Return the (X, Y) coordinate for the center point of the cell that contains the specified text.  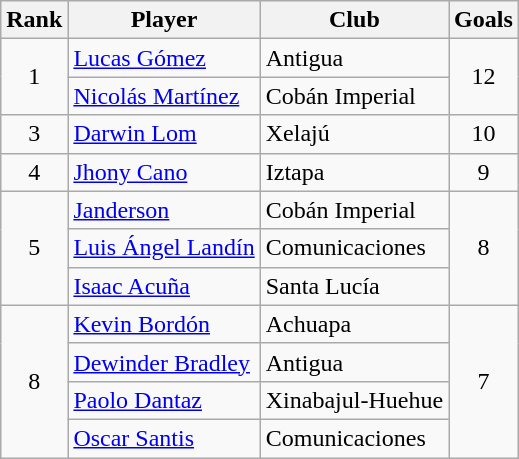
Club (354, 20)
Rank (34, 20)
Goals (484, 20)
Paolo Dantaz (164, 400)
Santa Lucía (354, 286)
3 (34, 134)
12 (484, 77)
10 (484, 134)
Nicolás Martínez (164, 96)
Player (164, 20)
Darwin Lom (164, 134)
Oscar Santis (164, 438)
Dewinder Bradley (164, 362)
Kevin Bordón (164, 324)
Lucas Gómez (164, 58)
Achuapa (354, 324)
Xinabajul-Huehue (354, 400)
Isaac Acuña (164, 286)
Xelajú (354, 134)
9 (484, 172)
Iztapa (354, 172)
Luis Ángel Landín (164, 248)
7 (484, 381)
1 (34, 77)
4 (34, 172)
5 (34, 248)
Jhony Cano (164, 172)
Janderson (164, 210)
